Extract the (X, Y) coordinate from the center of the cell holding the provided text.  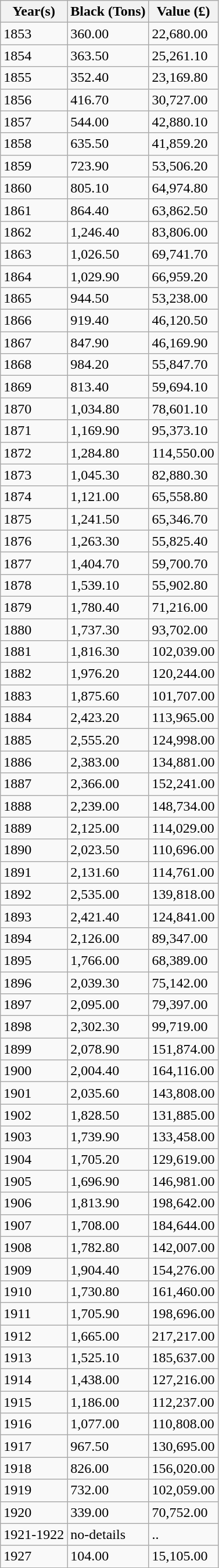
161,460.00 (184, 1291)
42,880.10 (184, 122)
2,078.90 (108, 1049)
55,847.70 (184, 365)
198,642.00 (184, 1203)
2,383.00 (108, 762)
352.40 (108, 78)
1,737.30 (108, 629)
22,680.00 (184, 34)
70,752.00 (184, 1512)
112,237.00 (184, 1402)
1891 (34, 872)
124,998.00 (184, 740)
114,761.00 (184, 872)
1867 (34, 343)
1887 (34, 784)
2,555.20 (108, 740)
65,346.70 (184, 519)
1899 (34, 1049)
1893 (34, 916)
1,904.40 (108, 1269)
130,695.00 (184, 1446)
1876 (34, 541)
104.00 (108, 1556)
1860 (34, 188)
Black (Tons) (108, 12)
1895 (34, 960)
110,696.00 (184, 850)
198,696.00 (184, 1313)
1864 (34, 277)
544.00 (108, 122)
1,816.30 (108, 652)
1909 (34, 1269)
30,727.00 (184, 100)
1914 (34, 1380)
1,539.10 (108, 585)
15,105.00 (184, 1556)
2,366.00 (108, 784)
2,239.00 (108, 806)
1,739.90 (108, 1137)
151,874.00 (184, 1049)
1,875.60 (108, 696)
1,813.90 (108, 1203)
2,004.40 (108, 1071)
1,169.90 (108, 431)
1854 (34, 56)
847.90 (108, 343)
78,601.10 (184, 409)
1,766.00 (108, 960)
95,373.10 (184, 431)
1906 (34, 1203)
1905 (34, 1181)
41,859.20 (184, 144)
1856 (34, 100)
154,276.00 (184, 1269)
53,506.20 (184, 166)
25,261.10 (184, 56)
2,535.00 (108, 894)
124,841.00 (184, 916)
1,284.80 (108, 453)
864.40 (108, 210)
1920 (34, 1512)
142,007.00 (184, 1247)
339.00 (108, 1512)
1853 (34, 34)
1916 (34, 1424)
1,782.80 (108, 1247)
2,039.30 (108, 983)
919.40 (108, 321)
1907 (34, 1225)
127,216.00 (184, 1380)
114,550.00 (184, 453)
1,705.90 (108, 1313)
185,637.00 (184, 1358)
2,131.60 (108, 872)
1,404.70 (108, 563)
1857 (34, 122)
1912 (34, 1335)
1866 (34, 321)
1,246.40 (108, 232)
1865 (34, 299)
1,045.30 (108, 475)
23,169.80 (184, 78)
1879 (34, 607)
133,458.00 (184, 1137)
2,302.30 (108, 1027)
184,644.00 (184, 1225)
1900 (34, 1071)
1918 (34, 1468)
1917 (34, 1446)
1874 (34, 497)
1902 (34, 1115)
131,885.00 (184, 1115)
1,525.10 (108, 1358)
2,023.50 (108, 850)
1871 (34, 431)
2,125.00 (108, 828)
1868 (34, 365)
1873 (34, 475)
813.40 (108, 387)
360.00 (108, 34)
113,965.00 (184, 718)
1,828.50 (108, 1115)
69,741.70 (184, 254)
1875 (34, 519)
1894 (34, 938)
68,389.00 (184, 960)
102,039.00 (184, 652)
55,902.80 (184, 585)
826.00 (108, 1468)
53,238.00 (184, 299)
1915 (34, 1402)
134,881.00 (184, 762)
1889 (34, 828)
Year(s) (34, 12)
75,142.00 (184, 983)
83,806.00 (184, 232)
59,700.70 (184, 563)
59,694.10 (184, 387)
1859 (34, 166)
1858 (34, 144)
1,121.00 (108, 497)
217,217.00 (184, 1335)
46,169.90 (184, 343)
1919 (34, 1490)
1882 (34, 674)
101,707.00 (184, 696)
1,438.00 (108, 1380)
1883 (34, 696)
1881 (34, 652)
93,702.00 (184, 629)
2,423.20 (108, 718)
1898 (34, 1027)
1870 (34, 409)
1,241.50 (108, 519)
89,347.00 (184, 938)
1,263.30 (108, 541)
1880 (34, 629)
102,059.00 (184, 1490)
71,216.00 (184, 607)
1,665.00 (108, 1335)
64,974.80 (184, 188)
1869 (34, 387)
1921-1922 (34, 1534)
114,029.00 (184, 828)
1,696.90 (108, 1181)
66,959.20 (184, 277)
1885 (34, 740)
1908 (34, 1247)
164,116.00 (184, 1071)
129,619.00 (184, 1159)
1,705.20 (108, 1159)
635.50 (108, 144)
1884 (34, 718)
723.90 (108, 166)
732.00 (108, 1490)
1,730.80 (108, 1291)
1,976.20 (108, 674)
1,077.00 (108, 1424)
.. (184, 1534)
967.50 (108, 1446)
1910 (34, 1291)
1927 (34, 1556)
1877 (34, 563)
65,558.80 (184, 497)
1,026.50 (108, 254)
1888 (34, 806)
2,095.00 (108, 1005)
1878 (34, 585)
1903 (34, 1137)
1862 (34, 232)
120,244.00 (184, 674)
152,241.00 (184, 784)
63,862.50 (184, 210)
805.10 (108, 188)
1892 (34, 894)
1897 (34, 1005)
2,126.00 (108, 938)
148,734.00 (184, 806)
1861 (34, 210)
944.50 (108, 299)
55,825.40 (184, 541)
1,186.00 (108, 1402)
no-details (108, 1534)
99,719.00 (184, 1027)
79,397.00 (184, 1005)
1886 (34, 762)
82,880.30 (184, 475)
1,780.40 (108, 607)
Value (£) (184, 12)
1,029.90 (108, 277)
2,421.40 (108, 916)
1855 (34, 78)
1913 (34, 1358)
984.20 (108, 365)
1,034.80 (108, 409)
46,120.50 (184, 321)
156,020.00 (184, 1468)
1872 (34, 453)
1904 (34, 1159)
146,981.00 (184, 1181)
1896 (34, 983)
1,708.00 (108, 1225)
1863 (34, 254)
143,808.00 (184, 1093)
1911 (34, 1313)
110,808.00 (184, 1424)
1890 (34, 850)
139,818.00 (184, 894)
363.50 (108, 56)
2,035.60 (108, 1093)
1901 (34, 1093)
416.70 (108, 100)
